For the text-containing cell, return its midpoint in (X, Y) coordinate format. 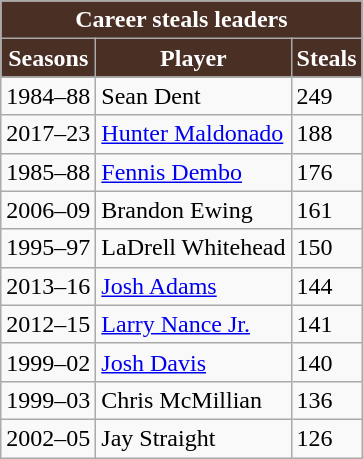
161 (326, 210)
2013–16 (48, 286)
Josh Adams (194, 286)
188 (326, 134)
136 (326, 400)
176 (326, 172)
2017–23 (48, 134)
2006–09 (48, 210)
2012–15 (48, 324)
Jay Straight (194, 438)
144 (326, 286)
1984–88 (48, 96)
249 (326, 96)
2002–05 (48, 438)
Sean Dent (194, 96)
Career steals leaders (182, 20)
140 (326, 362)
Hunter Maldonado (194, 134)
Player (194, 58)
150 (326, 248)
1999–03 (48, 400)
1999–02 (48, 362)
141 (326, 324)
Seasons (48, 58)
Larry Nance Jr. (194, 324)
Fennis Dembo (194, 172)
LaDrell Whitehead (194, 248)
126 (326, 438)
Chris McMillian (194, 400)
Brandon Ewing (194, 210)
Steals (326, 58)
Josh Davis (194, 362)
1995–97 (48, 248)
1985–88 (48, 172)
